Identify which cell holds the provided text, then report its (X, Y) central coordinate. 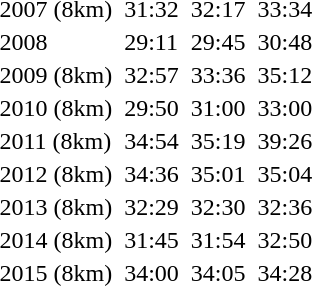
29:11 (152, 42)
35:19 (218, 141)
32:29 (152, 207)
34:36 (152, 174)
35:01 (218, 174)
31:00 (218, 108)
32:57 (152, 75)
34:54 (152, 141)
32:30 (218, 207)
33:36 (218, 75)
29:45 (218, 42)
31:54 (218, 240)
29:50 (152, 108)
31:45 (152, 240)
